Detect which cell encompasses the target text, then output its [x, y] center coordinate. 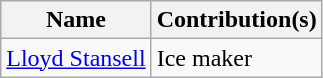
Lloyd Stansell [76, 58]
Ice maker [236, 58]
Contribution(s) [236, 20]
Name [76, 20]
